Locate the cell with the specified text and output its [x, y] center coordinate. 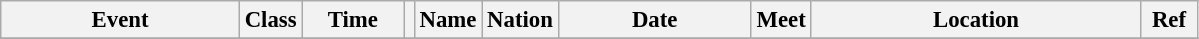
Name [448, 20]
Time [353, 20]
Date [654, 20]
Location [976, 20]
Meet [781, 20]
Ref [1169, 20]
Class [270, 20]
Nation [520, 20]
Event [120, 20]
